From the cell containing the given text, extract its center point as [x, y] coordinate. 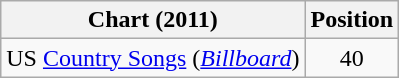
Chart (2011) [153, 20]
40 [352, 58]
Position [352, 20]
US Country Songs (Billboard) [153, 58]
